For the text-containing cell, return its midpoint in (x, y) coordinate format. 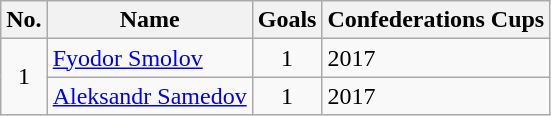
Fyodor Smolov (150, 58)
No. (24, 20)
Aleksandr Samedov (150, 96)
Name (150, 20)
Goals (287, 20)
Confederations Cups (436, 20)
